Output the (X, Y) coordinate of the center of the cell containing the given text.  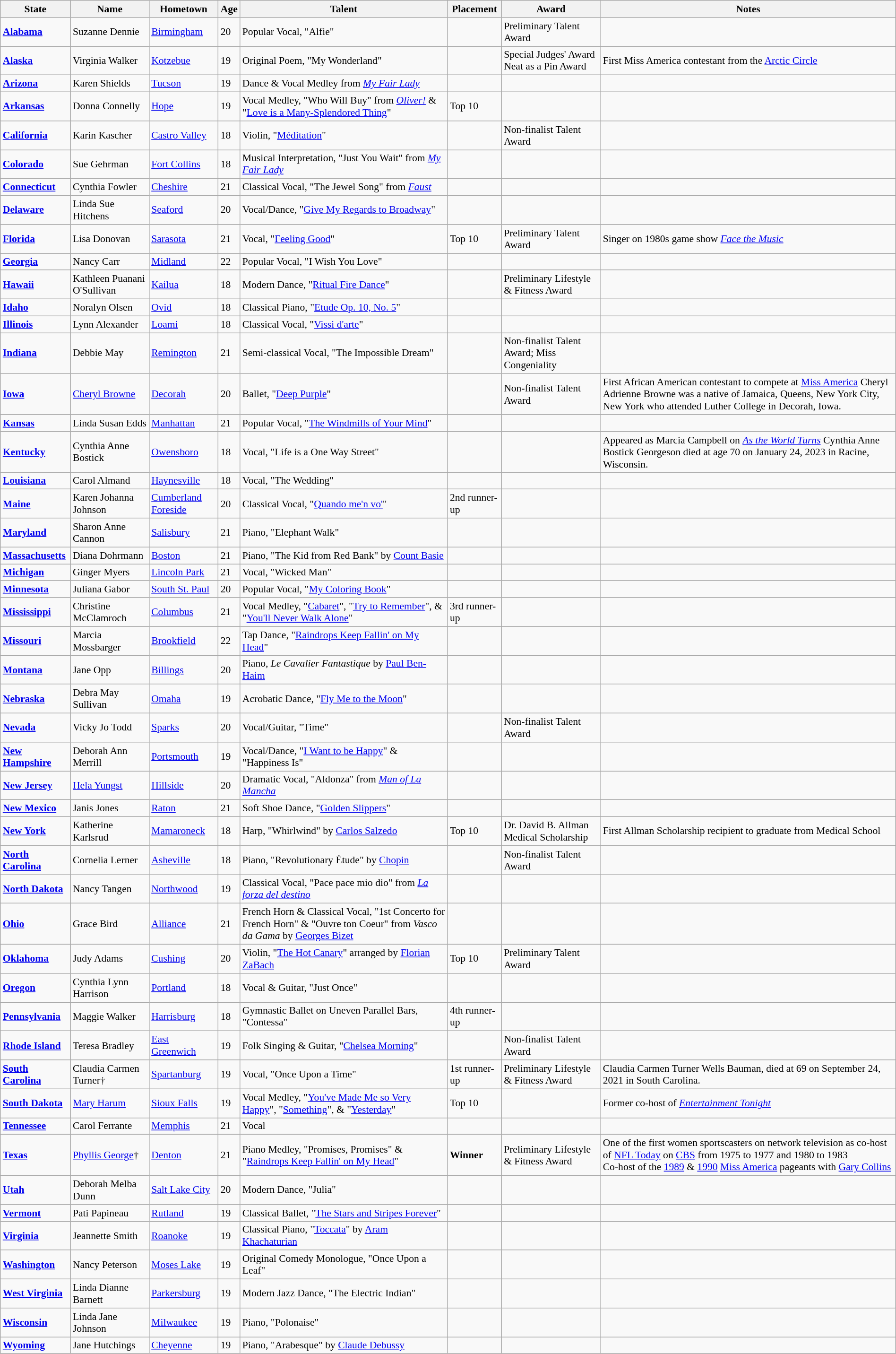
Sioux Falls (183, 1103)
Phyllis George† (110, 1155)
Rutland (183, 1213)
Judy Adams (110, 959)
Noralyn Olsen (110, 308)
Fort Collins (183, 165)
Manhattan (183, 423)
Kentucky (35, 452)
Oklahoma (35, 959)
Winner (474, 1155)
Lisa Donovan (110, 239)
Cumberland Foreside (183, 504)
Gymnastic Ballet on Uneven Parallel Bars, "Contessa" (344, 1016)
Kathleen Puanani O'Sullivan (110, 285)
Illinois (35, 324)
Spartanburg (183, 1074)
East Greenwich (183, 1046)
Piano, "Polonaise" (344, 1323)
Florida (35, 239)
2nd runner-up (474, 504)
Iowa (35, 394)
Indiana (35, 354)
Harrisburg (183, 1016)
Northwood (183, 889)
Suzanne Dennie (110, 32)
Cynthia Lynn Harrison (110, 988)
Donna Connelly (110, 107)
Memphis (183, 1126)
Jane Opp (110, 669)
Pennsylvania (35, 1016)
3rd runner-up (474, 612)
Salisbury (183, 532)
South Carolina (35, 1074)
4th runner-up (474, 1016)
Wyoming (35, 1345)
Folk Singing & Guitar, "Chelsea Morning" (344, 1046)
Semi-classical Vocal, "The Impossible Dream" (344, 354)
Loami (183, 324)
Lynn Alexander (110, 324)
Cushing (183, 959)
Mary Harum (110, 1103)
Placement (474, 9)
Grace Bird (110, 924)
Birmingham (183, 32)
Alabama (35, 32)
Moses Lake (183, 1265)
Classical Vocal, "Pace pace mio dio" from La forza del destino (344, 889)
Idaho (35, 308)
Marcia Mossbarger (110, 641)
Vocal (344, 1126)
Tennessee (35, 1126)
Delaware (35, 210)
Kotzebue (183, 61)
Karen Johanna Johnson (110, 504)
Vocal/Guitar, "Time" (344, 728)
Popular Vocal, "Alfie" (344, 32)
Owensboro (183, 452)
South Dakota (35, 1103)
Original Comedy Monologue, "Once Upon a Leaf" (344, 1265)
Maggie Walker (110, 1016)
Decorah (183, 394)
Vocal/Dance, "Give My Regards to Broadway" (344, 210)
Arizona (35, 84)
Nebraska (35, 699)
Piano, "The Kid from Red Bank" by Count Basie (344, 555)
Remington (183, 354)
Hela Yungst (110, 786)
Sparks (183, 728)
Sarasota (183, 239)
Connecticut (35, 187)
Diana Dohrmann (110, 555)
Modern Dance, "Ritual Fire Dance" (344, 285)
Violin, "The Hot Canary" arranged by Florian ZaBach (344, 959)
Dance & Vocal Medley from My Fair Lady (344, 84)
Classical Piano, "Toccata" by Aram Khachaturian (344, 1236)
Vocal Medley, "You've Made Me so Very Happy", "Something", & "Yesterday" (344, 1103)
Dr. David B. Allman Medical Scholarship (551, 831)
Virginia Walker (110, 61)
Jeannette Smith (110, 1236)
Hawaii (35, 285)
Popular Vocal, "I Wish You Love" (344, 262)
Boston (183, 555)
Haynesville (183, 481)
Massachusetts (35, 555)
Sue Gehrman (110, 165)
Popular Vocal, "The Windmills of Your Mind" (344, 423)
Tap Dance, "Raindrops Keep Fallin' on My Head" (344, 641)
Classical Vocal, "Vissi d'arte" (344, 324)
Portsmouth (183, 756)
First Allman Scholarship recipient to graduate from Medical School (749, 831)
Linda Jane Johnson (110, 1323)
Maine (35, 504)
Nancy Peterson (110, 1265)
Linda Sue Hitchens (110, 210)
New Hampshire (35, 756)
Vocal, "Feeling Good" (344, 239)
New Jersey (35, 786)
Deborah Ann Merrill (110, 756)
North Carolina (35, 860)
Virginia (35, 1236)
Sharon Anne Cannon (110, 532)
Former co-host of Entertainment Tonight (749, 1103)
Omaha (183, 699)
Debra May Sullivan (110, 699)
Katherine Karlsrud (110, 831)
Minnesota (35, 590)
Denton (183, 1155)
Salt Lake City (183, 1190)
Piano, "Revolutionary Étude" by Chopin (344, 860)
Hillside (183, 786)
West Virginia (35, 1293)
Billings (183, 669)
Vocal, "Life is a One Way Street" (344, 452)
Modern Dance, "Julia" (344, 1190)
Alaska (35, 61)
Seaford (183, 210)
Carol Ferrante (110, 1126)
Asheville (183, 860)
Alliance (183, 924)
Columbus (183, 612)
Carol Almand (110, 481)
French Horn & Classical Vocal, "1st Concerto for French Horn" & "Ouvre ton Coeur" from Vasco da Gama by Georges Bizet (344, 924)
Cornelia Lerner (110, 860)
Washington (35, 1265)
Jane Hutchings (110, 1345)
Original Poem, "My Wonderland" (344, 61)
Name (110, 9)
Piano, "Elephant Walk" (344, 532)
Rhode Island (35, 1046)
Louisiana (35, 481)
Brookfield (183, 641)
Dramatic Vocal, "Aldonza" from Man of La Mancha (344, 786)
Cynthia Anne Bostick (110, 452)
Mississippi (35, 612)
Cheshire (183, 187)
Notes (749, 9)
Arkansas (35, 107)
New Mexico (35, 808)
Vicky Jo Todd (110, 728)
Utah (35, 1190)
Georgia (35, 262)
Special Judges' AwardNeat as a Pin Award (551, 61)
State (35, 9)
1st runner-up (474, 1074)
Ginger Myers (110, 573)
Talent (344, 9)
Nancy Carr (110, 262)
Teresa Bradley (110, 1046)
Musical Interpretation, "Just You Wait" from My Fair Lady (344, 165)
Karin Kascher (110, 135)
Violin, "Méditation" (344, 135)
Nancy Tangen (110, 889)
Janis Jones (110, 808)
Acrobatic Dance, "Fly Me to the Moon" (344, 699)
Claudia Carmen Turner Wells Bauman, died at 69 on September 24, 2021 in South Carolina. (749, 1074)
Hope (183, 107)
Cheryl Browne (110, 394)
New York (35, 831)
Parkersburg (183, 1293)
Vocal Medley, "Who Will Buy" from Oliver! & "Love is a Many-Splendored Thing" (344, 107)
South St. Paul (183, 590)
Non-finalist Talent Award; Miss Congeniality (551, 354)
Claudia Carmen Turner† (110, 1074)
First Miss America contestant from the Arctic Circle (749, 61)
Linda Susan Edds (110, 423)
Award (551, 9)
Hometown (183, 9)
Popular Vocal, "My Coloring Book" (344, 590)
Deborah Melba Dunn (110, 1190)
Kailua (183, 285)
Oregon (35, 988)
Age (229, 9)
Nevada (35, 728)
Vocal/Dance, "I Want to be Happy" & "Happiness Is" (344, 756)
Vocal & Guitar, "Just Once" (344, 988)
Castro Valley (183, 135)
Classical Piano, "Etude Op. 10, No. 5" (344, 308)
Harp, "Whirlwind" by Carlos Salzedo (344, 831)
Christine McClamroch (110, 612)
Pati Papineau (110, 1213)
North Dakota (35, 889)
Kansas (35, 423)
Michigan (35, 573)
Classical Ballet, "The Stars and Stripes Forever" (344, 1213)
Montana (35, 669)
Juliana Gabor (110, 590)
Debbie May (110, 354)
Appeared as Marcia Campbell on As the World Turns Cynthia Anne Bostick Georgeson died at age 70 on January 24, 2023 in Racine, Wisconsin. (749, 452)
Piano Medley, "Promises, Promises" & "Raindrops Keep Fallin' on My Head" (344, 1155)
Classical Vocal, "Quando me'n vo'" (344, 504)
Milwaukee (183, 1323)
Ballet, "Deep Purple" (344, 394)
Soft Shoe Dance, "Golden Slippers" (344, 808)
Tucson (183, 84)
Maryland (35, 532)
Modern Jazz Dance, "The Electric Indian" (344, 1293)
Vocal, "Once Upon a Time" (344, 1074)
Texas (35, 1155)
Singer on 1980s game show Face the Music (749, 239)
Ohio (35, 924)
Colorado (35, 165)
Cynthia Fowler (110, 187)
Karen Shields (110, 84)
Mamaroneck (183, 831)
Raton (183, 808)
Roanoke (183, 1236)
Missouri (35, 641)
Cheyenne (183, 1345)
Piano, "Arabesque" by Claude Debussy (344, 1345)
Wisconsin (35, 1323)
Piano, Le Cavalier Fantastique by Paul Ben-Haim (344, 669)
Midland (183, 262)
Vocal, "The Wedding" (344, 481)
Portland (183, 988)
Vocal Medley, "Cabaret", "Try to Remember", & "You'll Never Walk Alone" (344, 612)
Vermont (35, 1213)
Ovid (183, 308)
California (35, 135)
Vocal, "Wicked Man" (344, 573)
Lincoln Park (183, 573)
Classical Vocal, "The Jewel Song" from Faust (344, 187)
Linda Dianne Barnett (110, 1293)
